Determine the [x, y] coordinate at the center of the cell enclosing the given text.  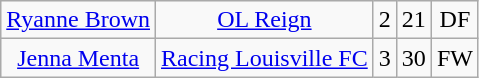
Jenna Menta [78, 58]
OL Reign [265, 20]
3 [384, 58]
DF [454, 20]
Racing Louisville FC [265, 58]
FW [454, 58]
21 [414, 20]
2 [384, 20]
Ryanne Brown [78, 20]
30 [414, 58]
